Extract the (X, Y) coordinate from the center of the cell holding the provided text.  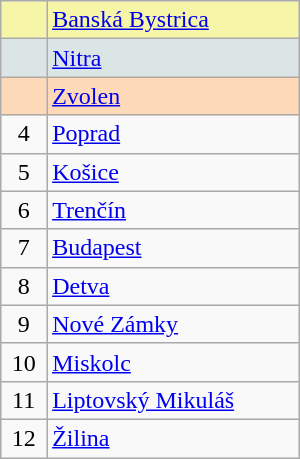
11 (24, 400)
Zvolen (174, 96)
Poprad (174, 134)
8 (24, 286)
Liptovský Mikuláš (174, 400)
4 (24, 134)
Budapest (174, 248)
5 (24, 172)
Košice (174, 172)
9 (24, 324)
Banská Bystrica (174, 20)
Trenčín (174, 210)
7 (24, 248)
6 (24, 210)
Detva (174, 286)
10 (24, 362)
Nitra (174, 58)
12 (24, 438)
Žilina (174, 438)
Miskolc (174, 362)
Nové Zámky (174, 324)
